Find where the given text appears and provide that cell's center as (X, Y) coordinate. 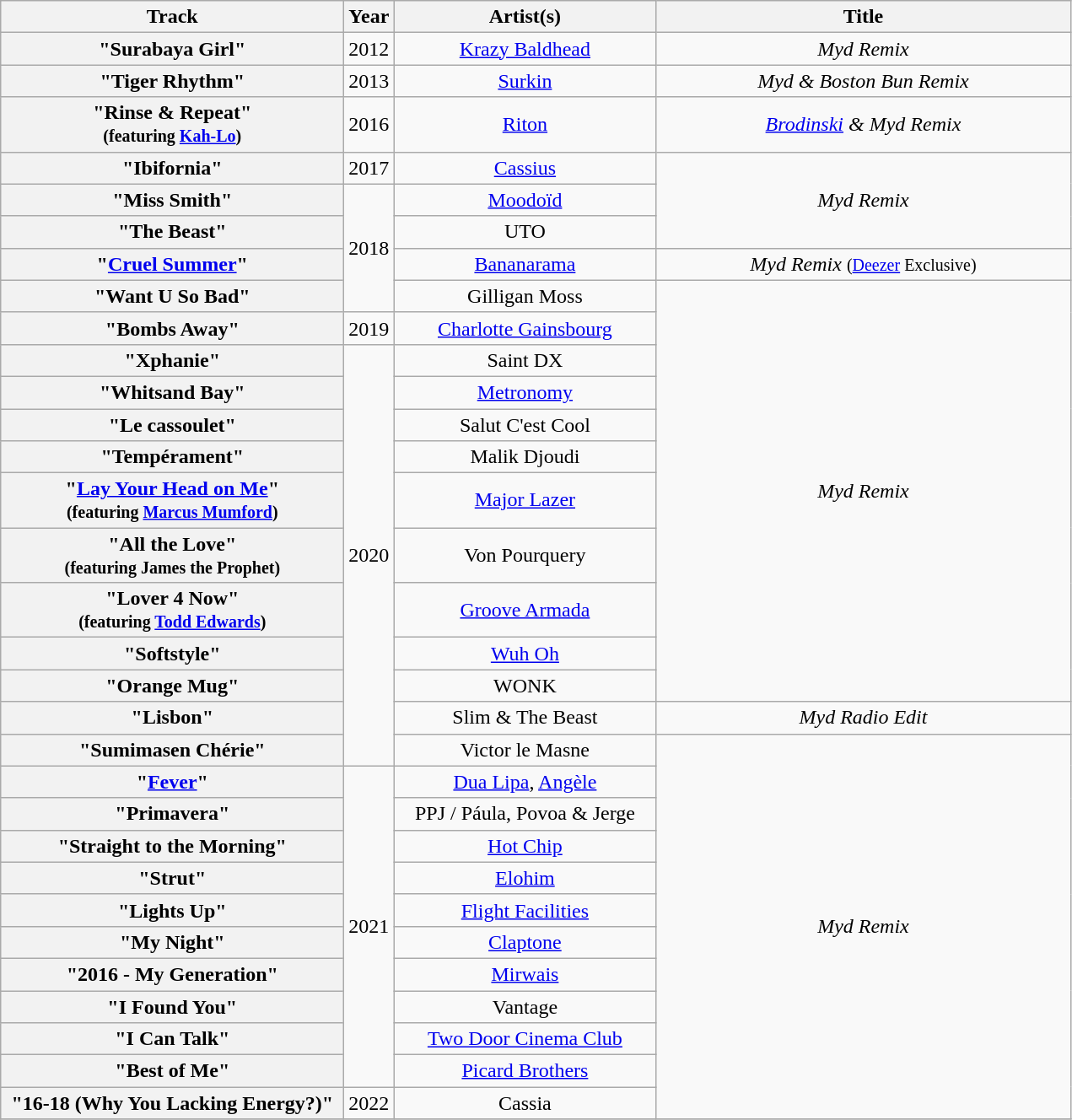
"Tempérament" (172, 457)
Saint DX (525, 360)
"All the Love"(featuring James the Prophet) (172, 555)
2012 (369, 49)
2019 (369, 328)
Brodinski & Myd Remix (864, 125)
"Bombs Away" (172, 328)
"Best of Me" (172, 1071)
Year (369, 17)
Charlotte Gainsbourg (525, 328)
2021 (369, 926)
Riton (525, 125)
2017 (369, 168)
Cassia (525, 1103)
Slim & The Beast (525, 718)
Dua Lipa, Angèle (525, 782)
2016 (369, 125)
Myd Remix (Deezer Exclusive) (864, 264)
Bananarama (525, 264)
"Whitsand Bay" (172, 392)
"Sumimasen Chérie" (172, 750)
Hot Chip (525, 846)
Krazy Baldhead (525, 49)
Major Lazer (525, 501)
"Lay Your Head on Me"(featuring Marcus Mumford) (172, 501)
"Want U So Bad" (172, 296)
WONK (525, 686)
"Lover 4 Now"(featuring Todd Edwards) (172, 611)
"Miss Smith" (172, 200)
"Straight to the Morning" (172, 846)
"Strut" (172, 878)
2022 (369, 1103)
Elohim (525, 878)
Moodoïd (525, 200)
"I Can Talk" (172, 1039)
Title (864, 17)
Wuh Oh (525, 654)
Cassius (525, 168)
"Lisbon" (172, 718)
"Xphanie" (172, 360)
"Le cassoulet" (172, 424)
"Surabaya Girl" (172, 49)
Vantage (525, 1006)
2020 (369, 555)
"Softstyle" (172, 654)
Gilligan Moss (525, 296)
Myd & Boston Bun Remix (864, 81)
2018 (369, 248)
Mirwais (525, 974)
"Orange Mug" (172, 686)
"I Found You" (172, 1006)
"Ibifornia" (172, 168)
"My Night" (172, 942)
UTO (525, 232)
Track (172, 17)
Metronomy (525, 392)
"16-18 (Why You Lacking Energy?)" (172, 1103)
"2016 - My Generation" (172, 974)
Malik Djoudi (525, 457)
Myd Radio Edit (864, 718)
"Cruel Summer" (172, 264)
Von Pourquery (525, 555)
Flight Facilities (525, 910)
"The Beast" (172, 232)
Two Door Cinema Club (525, 1039)
"Fever" (172, 782)
Salut C'est Cool (525, 424)
"Rinse & Repeat"(featuring Kah-Lo) (172, 125)
Picard Brothers (525, 1071)
Surkin (525, 81)
"Lights Up" (172, 910)
Artist(s) (525, 17)
Claptone (525, 942)
2013 (369, 81)
Victor le Masne (525, 750)
Groove Armada (525, 611)
"Tiger Rhythm" (172, 81)
PPJ / Páula, Povoa & Jerge (525, 814)
"Primavera" (172, 814)
